For the text-containing cell, return its midpoint in [x, y] coordinate format. 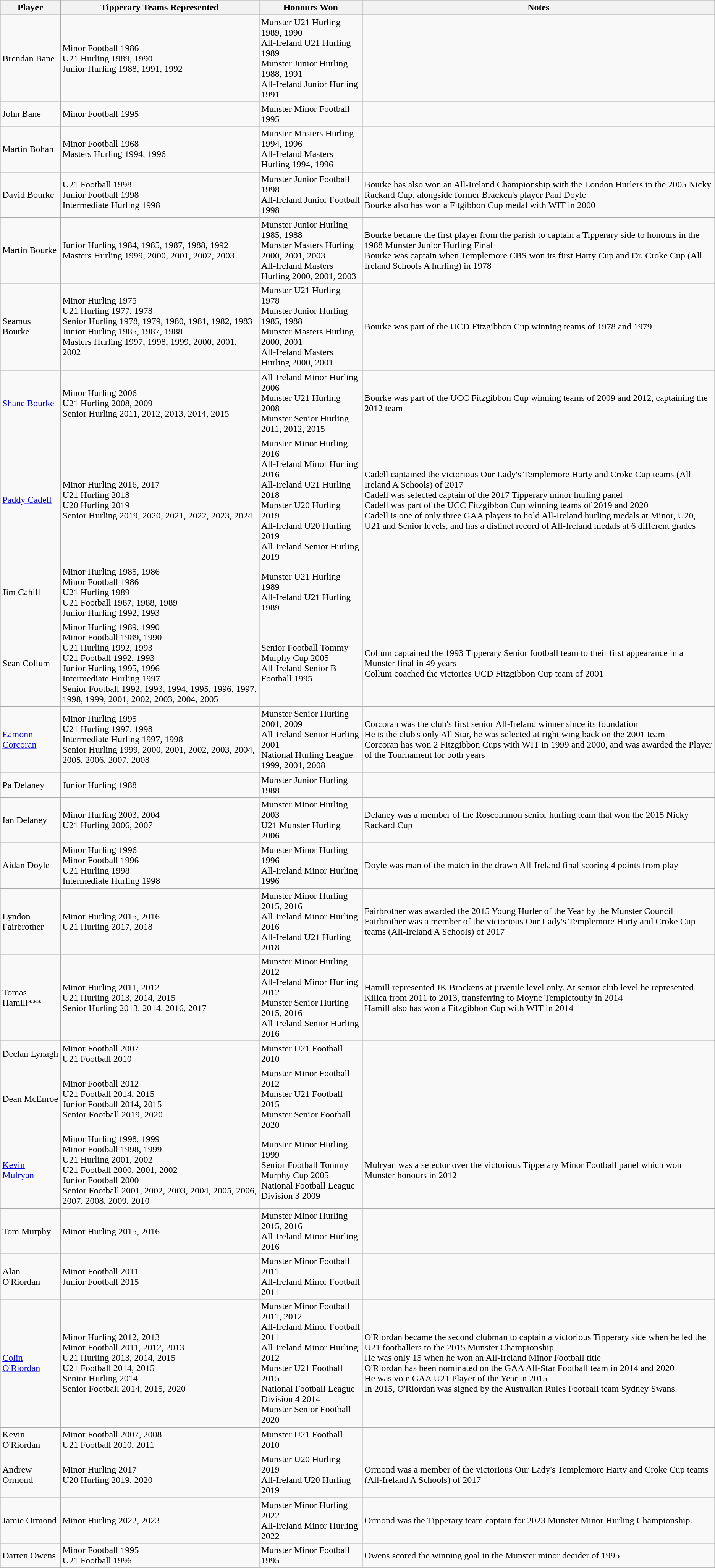
Munster Junior Football 1998All-Ireland Junior Football 1998 [311, 195]
Munster U20 Hurling 2019All-Ireland U20 Hurling 2019 [311, 1474]
Munster Minor Hurling 2015, 2016All-Ireland Minor Hurling 2016All-Ireland U21 Hurling 2018 [311, 922]
Munster Minor Football 2011All-Ireland Minor Football 2011 [311, 1277]
Bourke was part of the UCD Fitzgibbon Cup winning teams of 1978 and 1979 [539, 327]
Minor Football 2007, 2008U21 Football 2010, 2011 [160, 1439]
Munster Minor Hurling 2022All-Ireland Minor Hurling 2022 [311, 1520]
Shane Bourke [31, 403]
Munster Minor Hurling 2003U21 Munster Hurling 2006 [311, 820]
Tipperary Teams Represented [160, 8]
Colin O'Riordan [31, 1363]
Minor Hurling 1996Minor Football 1996U21 Hurling 1998Intermediate Hurling 1998 [160, 866]
Kevin O'Riordan [31, 1439]
Junior Hurling 1984, 1985, 1987, 1988, 1992Masters Hurling 1999, 2000, 2001, 2002, 2003 [160, 250]
Jim Cahill [31, 592]
Aidan Doyle [31, 866]
Munster Masters Hurling 1994, 1996All-Ireland Masters Hurling 1994, 1996 [311, 149]
Ormond was the Tipperary team captain for 2023 Munster Minor Hurling Championship. [539, 1520]
Martin Bohan [31, 149]
Minor Football 1995U21 Football 1996 [160, 1555]
Pa Delaney [31, 785]
Minor Hurling 1985, 1986Minor Football 1986U21 Hurling 1989U21 Football 1987, 1988, 1989Junior Hurling 1992, 1993 [160, 592]
Ian Delaney [31, 820]
Lyndon Fairbrother [31, 922]
Munster Junior Hurling 1988 [311, 785]
Martin Bourke [31, 250]
Player [31, 8]
Minor Hurling 2003, 2004U21 Hurling 2006, 2007 [160, 820]
David Bourke [31, 195]
Paddy Cadell [31, 500]
Minor Hurling 1995U21 Hurling 1997, 1998Intermediate Hurling 1997, 1998Senior Hurling 1999, 2000, 2001, 2002, 2003, 2004, 2005, 2006, 2007, 2008 [160, 739]
Munster U21 Hurling 1989All-Ireland U21 Hurling 1989 [311, 592]
Brendan Bane [31, 58]
Declan Lynagh [31, 1054]
Seamus Bourke [31, 327]
Munster Minor Hurling 1999Senior Football Tommy Murphy Cup 2005National Football League Division 3 2009 [311, 1170]
Minor Football 1986U21 Hurling 1989, 1990Junior Hurling 1988, 1991, 1992 [160, 58]
Dean McEnroe [31, 1099]
Minor Hurling 2015, 2016 [160, 1231]
Munster U21 Hurling 1978Munster Junior Hurling 1985, 1988Munster Masters Hurling 2000, 2001All-Ireland Masters Hurling 2000, 2001 [311, 327]
Notes [539, 8]
Bourke was part of the UCC Fitzgibbon Cup winning teams of 2009 and 2012, captaining the 2012 team [539, 403]
John Bane [31, 114]
Andrew Ormond [31, 1474]
Minor Football 1995 [160, 114]
Mulryan was a selector over the victorious Tipperary Minor Football panel which won Munster honours in 2012 [539, 1170]
Minor Hurling 2022, 2023 [160, 1520]
Munster Minor Hurling 2015, 2016All-Ireland Minor Hurling 2016 [311, 1231]
Honours Won [311, 8]
Éamonn Corcoran [31, 739]
Darren Owens [31, 1555]
Munster Minor Hurling 2012All-Ireland Minor Hurling 2012Munster Senior Hurling 2015, 2016All-Ireland Senior Hurling 2016 [311, 998]
Senior Football Tommy Murphy Cup 2005All-Ireland Senior B Football 1995 [311, 663]
Minor Hurling 2006U21 Hurling 2008, 2009Senior Hurling 2011, 2012, 2013, 2014, 2015 [160, 403]
All-Ireland Minor Hurling 2006Munster U21 Hurling 2008Munster Senior Hurling 2011, 2012, 2015 [311, 403]
Doyle was man of the match in the drawn All-Ireland final scoring 4 points from play [539, 866]
Kevin Mulryan [31, 1170]
Munster Junior Hurling 1985, 1988Munster Masters Hurling 2000, 2001, 2003All-Ireland Masters Hurling 2000, 2001, 2003 [311, 250]
Munster Senior Hurling 2001, 2009All-Ireland Senior Hurling 2001National Hurling League 1999, 2001, 2008 [311, 739]
Minor Football 1968Masters Hurling 1994, 1996 [160, 149]
Tom Murphy [31, 1231]
Minor Hurling 2015, 2016U21 Hurling 2017, 2018 [160, 922]
Munster Minor Football 2012Munster U21 Football 2015Munster Senior Football 2020 [311, 1099]
Munster U21 Hurling 1989, 1990All-Ireland U21 Hurling 1989Munster Junior Hurling 1988, 1991All-Ireland Junior Hurling 1991 [311, 58]
Minor Football 2007U21 Football 2010 [160, 1054]
Minor Football 2011Junior Football 2015 [160, 1277]
Alan O'Riordan [31, 1277]
Jamie Ormond [31, 1520]
Sean Collum [31, 663]
Junior Hurling 1988 [160, 785]
Munster Minor Hurling 1996All-Ireland Minor Hurling 1996 [311, 866]
Minor Hurling 2017U20 Hurling 2019, 2020 [160, 1474]
Minor Hurling 2016, 2017U21 Hurling 2018U20 Hurling 2019Senior Hurling 2019, 2020, 2021, 2022, 2023, 2024 [160, 500]
U21 Football 1998Junior Football 1998Intermediate Hurling 1998 [160, 195]
Ormond was a member of the victorious Our Lady's Templemore Harty and Croke Cup teams (All-Ireland A Schools) of 2017 [539, 1474]
Owens scored the winning goal in the Munster minor decider of 1995 [539, 1555]
Minor Football 2012U21 Football 2014, 2015Junior Football 2014, 2015Senior Football 2019, 2020 [160, 1099]
Delaney was a member of the Roscommon senior hurling team that won the 2015 Nicky Rackard Cup [539, 820]
Tomas Hamill*** [31, 998]
Minor Hurling 2011, 2012U21 Hurling 2013, 2014, 2015Senior Hurling 2013, 2014, 2016, 2017 [160, 998]
